From the cell containing the given text, extract its center point as [x, y] coordinate. 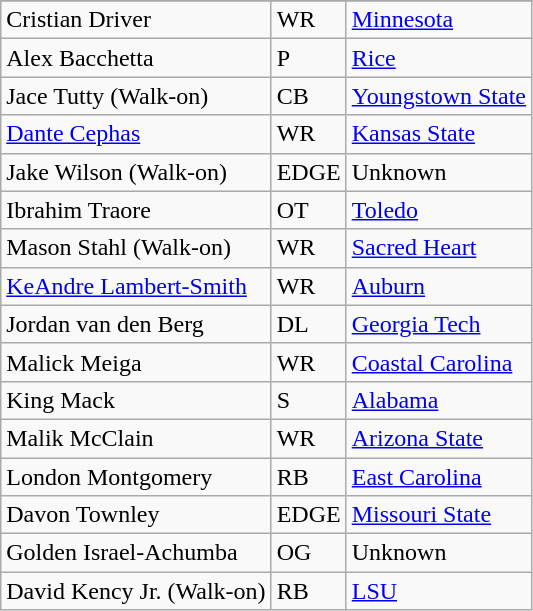
Jordan van den Berg [136, 324]
Sacred Heart [438, 248]
CB [308, 96]
Kansas State [438, 134]
Malick Meiga [136, 362]
London Montgomery [136, 477]
King Mack [136, 400]
Alex Bacchetta [136, 58]
Minnesota [438, 20]
Youngstown State [438, 96]
S [308, 400]
Ibrahim Traore [136, 210]
Auburn [438, 286]
P [308, 58]
Malik McClain [136, 438]
Davon Townley [136, 515]
Rice [438, 58]
Jake Wilson (Walk-on) [136, 172]
DL [308, 324]
Alabama [438, 400]
Cristian Driver [136, 20]
Georgia Tech [438, 324]
Arizona State [438, 438]
Mason Stahl (Walk-on) [136, 248]
Golden Israel-Achumba [136, 553]
LSU [438, 591]
Jace Tutty (Walk-on) [136, 96]
Toledo [438, 210]
Coastal Carolina [438, 362]
David Kency Jr. (Walk-on) [136, 591]
East Carolina [438, 477]
Missouri State [438, 515]
OT [308, 210]
KeAndre Lambert-Smith [136, 286]
Dante Cephas [136, 134]
OG [308, 553]
